For the text-containing cell, return its midpoint in (X, Y) coordinate format. 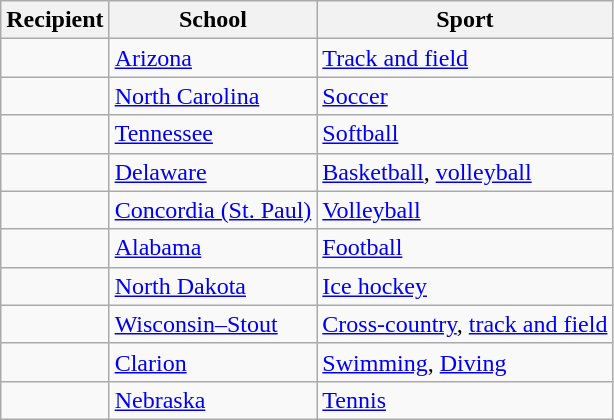
Tennis (465, 400)
School (213, 20)
Soccer (465, 96)
Cross-country, track and field (465, 324)
Volleyball (465, 210)
Recipient (55, 20)
Swimming, Diving (465, 362)
Delaware (213, 172)
Basketball, volleyball (465, 172)
Concordia (St. Paul) (213, 210)
Alabama (213, 248)
North Dakota (213, 286)
Tennessee (213, 134)
Wisconsin–Stout (213, 324)
Clarion (213, 362)
Arizona (213, 58)
Ice hockey (465, 286)
Softball (465, 134)
Sport (465, 20)
Nebraska (213, 400)
Football (465, 248)
North Carolina (213, 96)
Track and field (465, 58)
